For the text-containing cell, return its midpoint in (x, y) coordinate format. 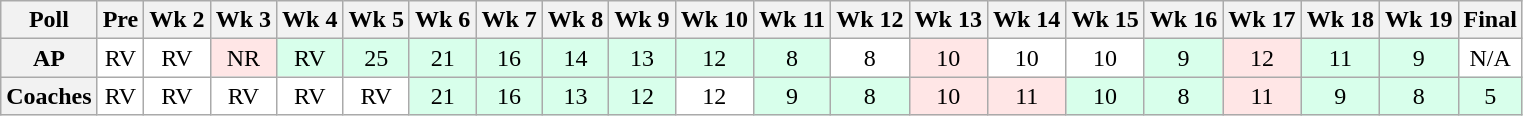
Final (1490, 20)
Wk 4 (310, 20)
NR (243, 58)
Wk 10 (714, 20)
Poll (49, 20)
Wk 17 (1262, 20)
Wk 11 (792, 20)
Wk 13 (948, 20)
Wk 18 (1340, 20)
Wk 15 (1105, 20)
Wk 12 (870, 20)
Wk 7 (509, 20)
Wk 8 (575, 20)
Wk 9 (642, 20)
AP (49, 58)
N/A (1490, 58)
5 (1490, 96)
Wk 16 (1183, 20)
Wk 2 (177, 20)
14 (575, 58)
Wk 3 (243, 20)
25 (376, 58)
Pre (120, 20)
Coaches (49, 96)
Wk 19 (1419, 20)
Wk 14 (1026, 20)
Wk 5 (376, 20)
Wk 6 (442, 20)
